Identify which cell holds the provided text, then report its [x, y] central coordinate. 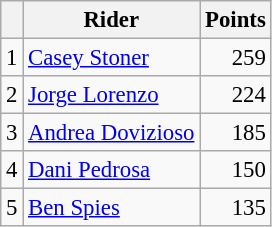
1 [12, 58]
3 [12, 133]
224 [236, 95]
150 [236, 170]
Rider [112, 20]
Ben Spies [112, 208]
259 [236, 58]
Dani Pedrosa [112, 170]
Andrea Dovizioso [112, 133]
Points [236, 20]
135 [236, 208]
2 [12, 95]
Casey Stoner [112, 58]
4 [12, 170]
5 [12, 208]
185 [236, 133]
Jorge Lorenzo [112, 95]
